Find where the given text appears and provide that cell's center as (X, Y) coordinate. 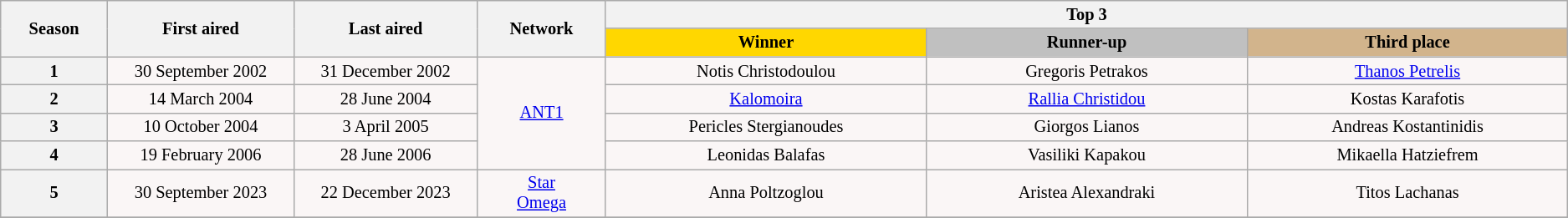
Pericles Stergianoudes (766, 127)
StarOmega (542, 193)
Last aired (385, 28)
28 June 2006 (385, 155)
19 February 2006 (201, 155)
Anna Poltzoglou (766, 193)
Andreas Kostantinidis (1407, 127)
Runner-up (1087, 43)
Giorgos Lianos (1087, 127)
1 (54, 71)
Kalomoira (766, 99)
30 September 2002 (201, 71)
Network (542, 28)
Leonidas Balafas (766, 155)
Thanos Petrelis (1407, 71)
31 December 2002 (385, 71)
Notis Christodoulou (766, 71)
5 (54, 193)
Mikaella Hatziefrem (1407, 155)
2 (54, 99)
Top 3 (1087, 14)
10 October 2004 (201, 127)
Rallia Christidou (1087, 99)
3 April 2005 (385, 127)
4 (54, 155)
3 (54, 127)
Third place (1407, 43)
22 December 2023 (385, 193)
Aristea Alexandraki (1087, 193)
Winner (766, 43)
Gregoris Petrakos (1087, 71)
28 June 2004 (385, 99)
Titos Lachanas (1407, 193)
Kostas Karafotis (1407, 99)
Season (54, 28)
First aired (201, 28)
30 September 2023 (201, 193)
ANT1 (542, 114)
14 March 2004 (201, 99)
Vasiliki Kapakou (1087, 155)
